Return [x, y] of the center of cell containing provided text 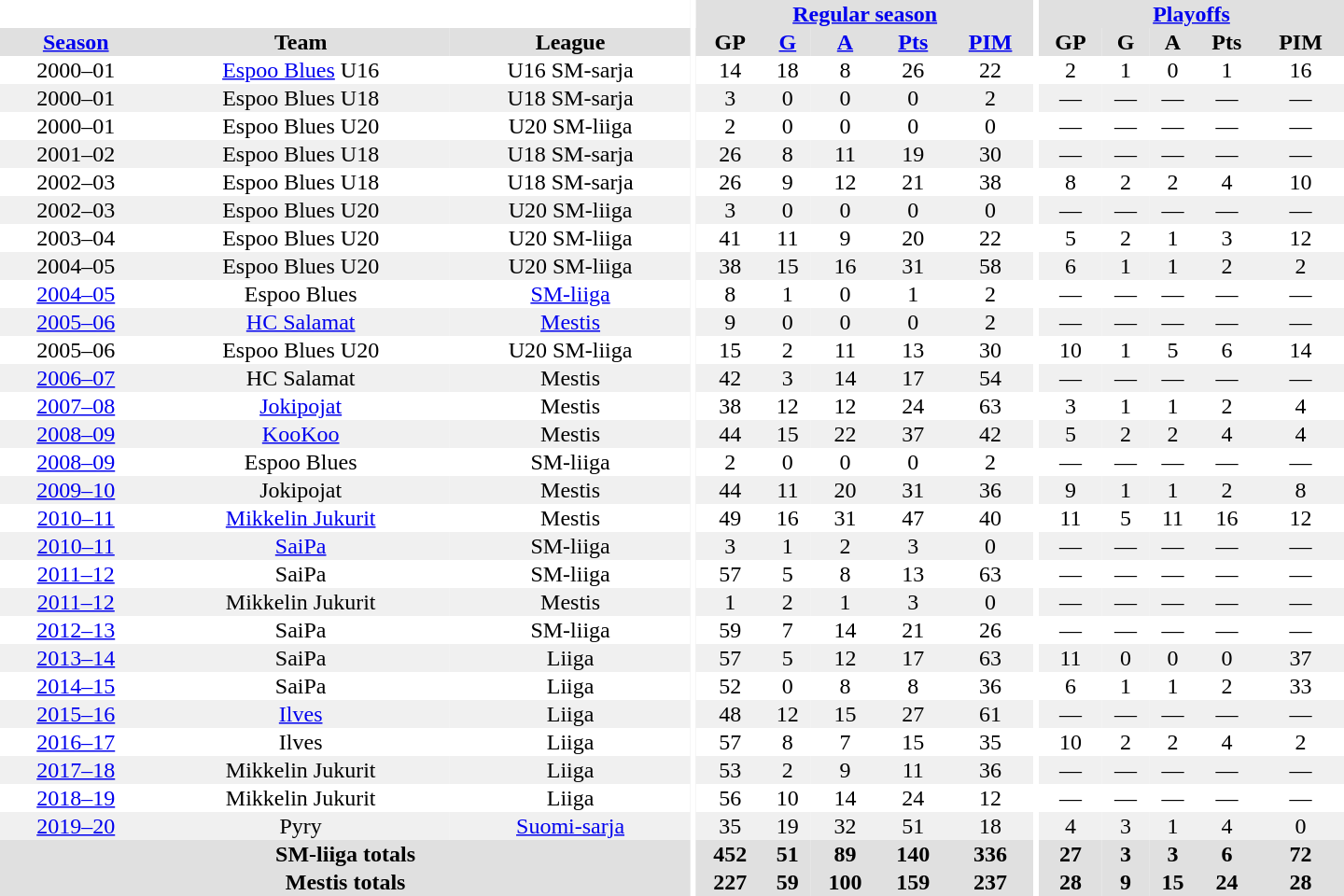
Season [76, 42]
2015–16 [76, 714]
2019–20 [76, 826]
Team [301, 42]
2013–14 [76, 658]
72 [1301, 854]
49 [730, 518]
52 [730, 686]
452 [730, 854]
2007–08 [76, 406]
140 [913, 854]
Espoo Blues U16 [301, 70]
2009–10 [76, 490]
Regular season [865, 14]
41 [730, 238]
Playoffs [1191, 14]
2001–02 [76, 154]
58 [991, 266]
2012–13 [76, 630]
100 [846, 882]
89 [846, 854]
2014–15 [76, 686]
2003–04 [76, 238]
Suomi-sarja [570, 826]
U16 SM-sarja [570, 70]
2017–18 [76, 770]
Mestis totals [345, 882]
2016–17 [76, 742]
33 [1301, 686]
47 [913, 518]
237 [991, 882]
336 [991, 854]
Pyry [301, 826]
2006–07 [76, 378]
53 [730, 770]
2018–19 [76, 798]
KooKoo [301, 434]
32 [846, 826]
159 [913, 882]
56 [730, 798]
48 [730, 714]
61 [991, 714]
54 [991, 378]
SM-liiga totals [345, 854]
League [570, 42]
227 [730, 882]
40 [991, 518]
